Capture the cell that displays the provided text and extract its (X, Y) central coordinate. 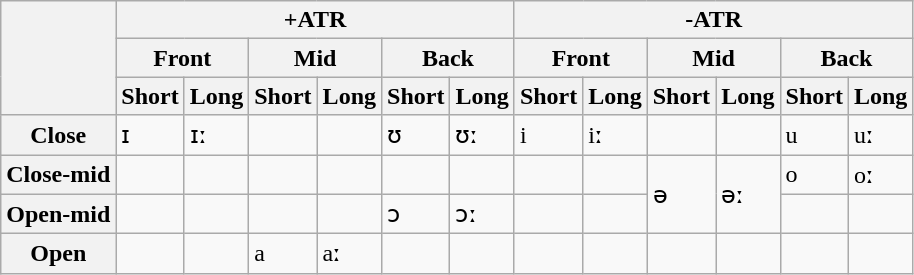
o (814, 174)
Close (58, 135)
ɪ (150, 135)
ʊ (416, 135)
u (814, 135)
a (283, 254)
ə (681, 194)
-ATR (714, 20)
ɔː (482, 214)
i (548, 135)
Open (58, 254)
ʊː (482, 135)
ɪː (216, 135)
+ATR (316, 20)
oː (880, 174)
iː (615, 135)
ɔ (416, 214)
Open-mid (58, 214)
əː (748, 194)
Close-mid (58, 174)
aː (349, 254)
uː (880, 135)
